Detect which cell encompasses the target text, then output its [x, y] center coordinate. 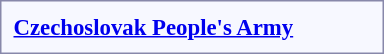
Czechoslovak People's Army [154, 27]
